Detect which cell encompasses the target text, then output its [x, y] center coordinate. 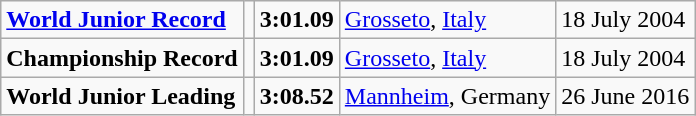
26 June 2016 [626, 96]
Mannheim, Germany [447, 96]
Championship Record [122, 58]
World Junior Record [122, 20]
World Junior Leading [122, 96]
3:08.52 [296, 96]
